Capture the cell that displays the provided text and extract its [X, Y] central coordinate. 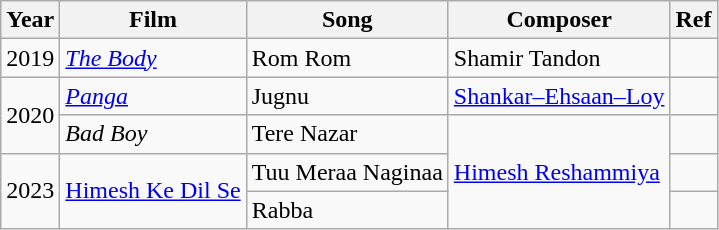
Year [30, 20]
Bad Boy [153, 134]
2023 [30, 191]
Himesh Ke Dil Se [153, 191]
Rabba [347, 210]
Panga [153, 96]
Jugnu [347, 96]
The Body [153, 58]
Ref [694, 20]
Tere Nazar [347, 134]
Film [153, 20]
Himesh Reshammiya [559, 172]
Tuu Meraa Naginaa [347, 172]
Composer [559, 20]
2020 [30, 115]
Song [347, 20]
2019 [30, 58]
Shankar–Ehsaan–Loy [559, 96]
Rom Rom [347, 58]
Shamir Tandon [559, 58]
